From the cell containing the given text, extract its center point as [X, Y] coordinate. 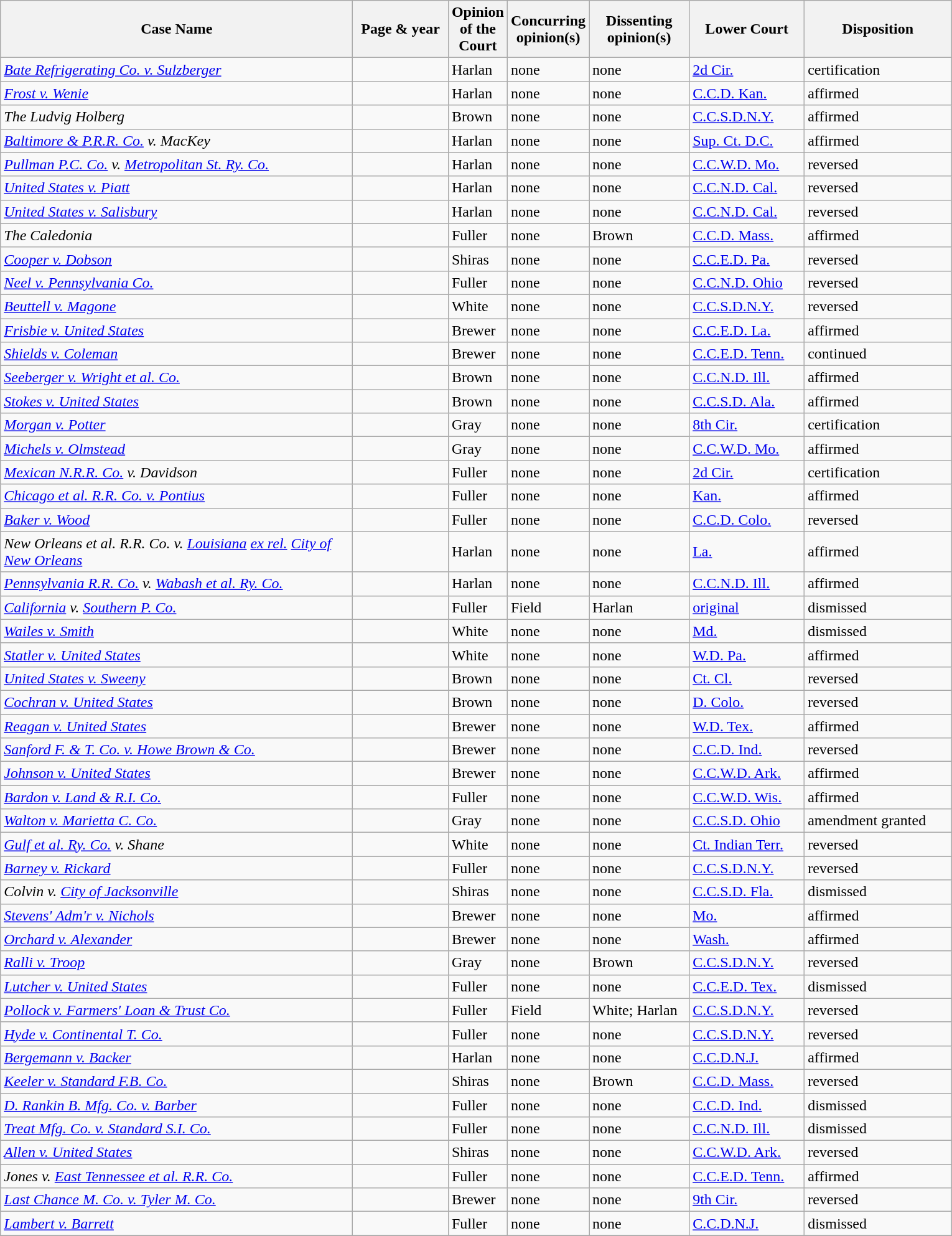
Lutcher v. United States [177, 986]
C.C.D. Kan. [747, 93]
C.C.E.D. Tex. [747, 986]
Frisbie v. United States [177, 330]
Kan. [747, 496]
Ct. Indian Terr. [747, 845]
C.C.E.D. Pa. [747, 259]
Morgan v. Potter [177, 425]
Stevens' Adm'r v. Nichols [177, 915]
Bate Refrigerating Co. v. Sulzberger [177, 70]
Colvin v. City of Jacksonville [177, 892]
United States v. Piatt [177, 188]
C.C.D. Colo. [747, 520]
D. Colo. [747, 702]
Shields v. Coleman [177, 354]
Treat Mfg. Co. v. Standard S.I. Co. [177, 1129]
Lambert v. Barrett [177, 1224]
The Ludvig Holberg [177, 117]
C.C.N.D. Ohio [747, 283]
Michels v. Olmstead [177, 449]
The Caledonia [177, 235]
Opinion of the Court [478, 29]
Ralli v. Troop [177, 963]
original [747, 607]
W.D. Tex. [747, 726]
Last Chance M. Co. v. Tyler M. Co. [177, 1200]
Gulf et al. Ry. Co. v. Shane [177, 845]
Frost v. Wenie [177, 93]
Allen v. United States [177, 1153]
continued [878, 354]
Orchard v. Alexander [177, 939]
Reagan v. United States [177, 726]
D. Rankin B. Mfg. Co. v. Barber [177, 1105]
Beuttell v. Magone [177, 306]
Dissenting opinion(s) [640, 29]
California v. Southern P. Co. [177, 607]
Wash. [747, 939]
Pullman P.C. Co. v. Metropolitan St. Ry. Co. [177, 164]
United States v. Sweeny [177, 678]
Bergemann v. Backer [177, 1057]
Page & year [401, 29]
Jones v. East Tennessee et al. R.R. Co. [177, 1176]
Baker v. Wood [177, 520]
Baltimore & P.R.R. Co. v. MacKey [177, 141]
Disposition [878, 29]
amendment granted [878, 821]
Sup. Ct. D.C. [747, 141]
Mo. [747, 915]
Walton v. Marietta C. Co. [177, 821]
United States v. Salisbury [177, 212]
Wailes v. Smith [177, 631]
La. [747, 551]
New Orleans et al. R.R. Co. v. Louisiana ex rel. City of New Orleans [177, 551]
Sanford F. & T. Co. v. Howe Brown & Co. [177, 750]
Pennsylvania R.R. Co. v. Wabash et al. Ry. Co. [177, 584]
Concurring opinion(s) [548, 29]
C.C.E.D. La. [747, 330]
C.C.S.D. Ohio [747, 821]
Barney v. Rickard [177, 868]
Cochran v. United States [177, 702]
Mexican N.R.R. Co. v. Davidson [177, 472]
Statler v. United States [177, 655]
8th Cir. [747, 425]
Lower Court [747, 29]
Ct. Cl. [747, 678]
Case Name [177, 29]
Johnson v. United States [177, 774]
Md. [747, 631]
Cooper v. Dobson [177, 259]
Bardon v. Land & R.I. Co. [177, 797]
9th Cir. [747, 1200]
W.D. Pa. [747, 655]
Pollock v. Farmers' Loan & Trust Co. [177, 1010]
White; Harlan [640, 1010]
Seeberger v. Wright et al. Co. [177, 378]
C.C.S.D. Ala. [747, 401]
Hyde v. Continental T. Co. [177, 1034]
C.C.W.D. Wis. [747, 797]
Chicago et al. R.R. Co. v. Pontius [177, 496]
C.C.S.D. Fla. [747, 892]
Stokes v. United States [177, 401]
Neel v. Pennsylvania Co. [177, 283]
Keeler v. Standard F.B. Co. [177, 1081]
